Determine the [X, Y] coordinate at the center of the cell enclosing the given text.  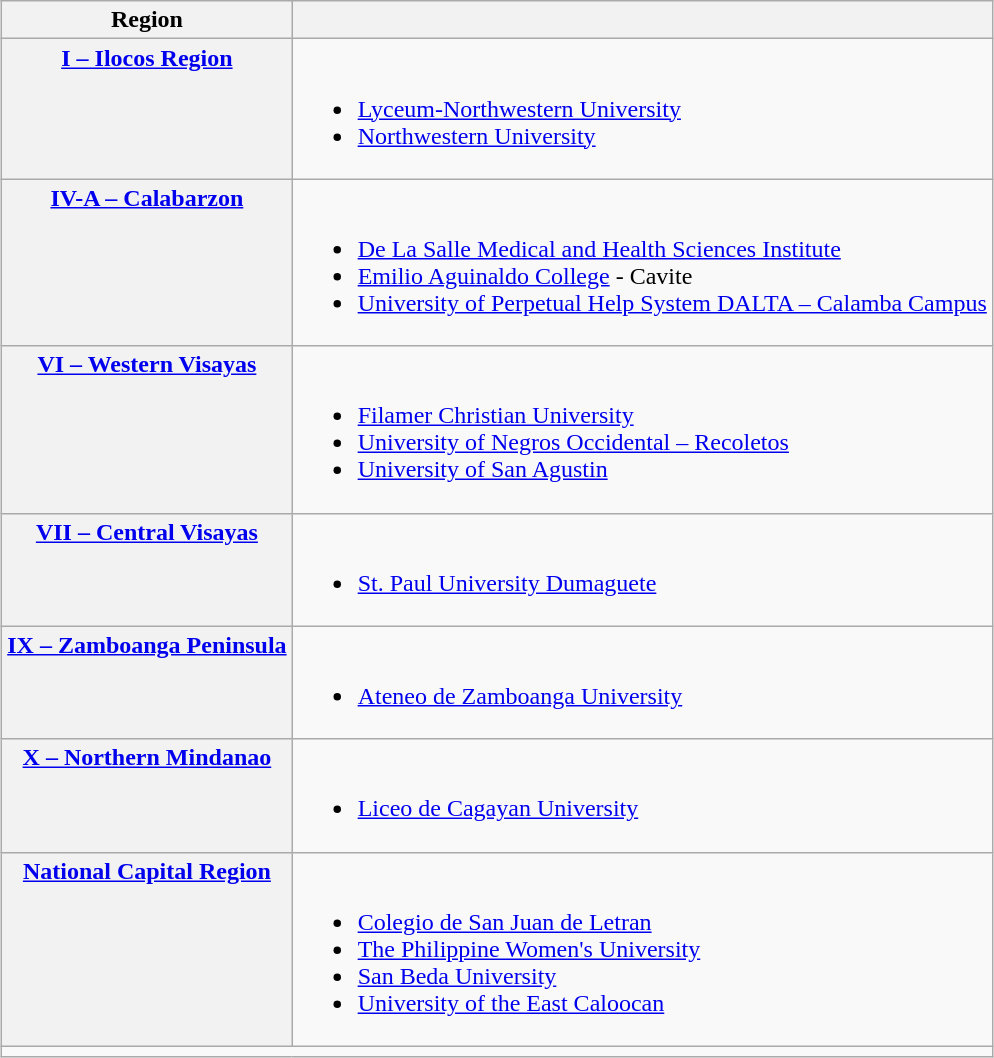
National Capital Region [147, 949]
X – Northern Mindanao [147, 796]
I – Ilocos Region [147, 109]
De La Salle Medical and Health Sciences InstituteEmilio Aguinaldo College - CaviteUniversity of Perpetual Help System DALTA – Calamba Campus [642, 262]
Filamer Christian UniversityUniversity of Negros Occidental – RecoletosUniversity of San Agustin [642, 430]
Liceo de Cagayan University [642, 796]
IX – Zamboanga Peninsula [147, 682]
Colegio de San Juan de LetranThe Philippine Women's UniversitySan Beda UniversityUniversity of the East Caloocan [642, 949]
VII – Central Visayas [147, 570]
St. Paul University Dumaguete [642, 570]
VI – Western Visayas [147, 430]
Ateneo de Zamboanga University [642, 682]
IV-A – Calabarzon [147, 262]
Region [147, 20]
Lyceum-Northwestern UniversityNorthwestern University [642, 109]
